Search for the cell housing the specified text and yield its [x, y] center coordinate. 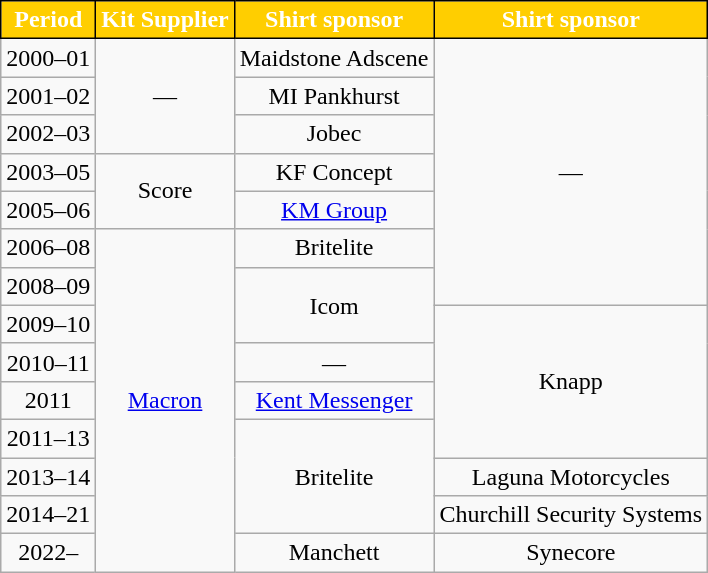
Maidstone Adscene [334, 58]
2011 [48, 400]
Period [48, 20]
Kent Messenger [334, 400]
2001–02 [48, 96]
2002–03 [48, 134]
2000–01 [48, 58]
2022– [48, 553]
KM Group [334, 210]
2008–09 [48, 286]
Macron [165, 400]
MI Pankhurst [334, 96]
KF Concept [334, 172]
Score [165, 191]
2005–06 [48, 210]
2010–11 [48, 362]
2014–21 [48, 515]
Kit Supplier [165, 20]
Synecore [571, 553]
2009–10 [48, 324]
Knapp [571, 381]
Jobec [334, 134]
Churchill Security Systems [571, 515]
Manchett [334, 553]
2003–05 [48, 172]
Laguna Motorcycles [571, 477]
2011–13 [48, 438]
2006–08 [48, 248]
Icom [334, 305]
2013–14 [48, 477]
